Search for the cell housing the specified text and yield its [X, Y] center coordinate. 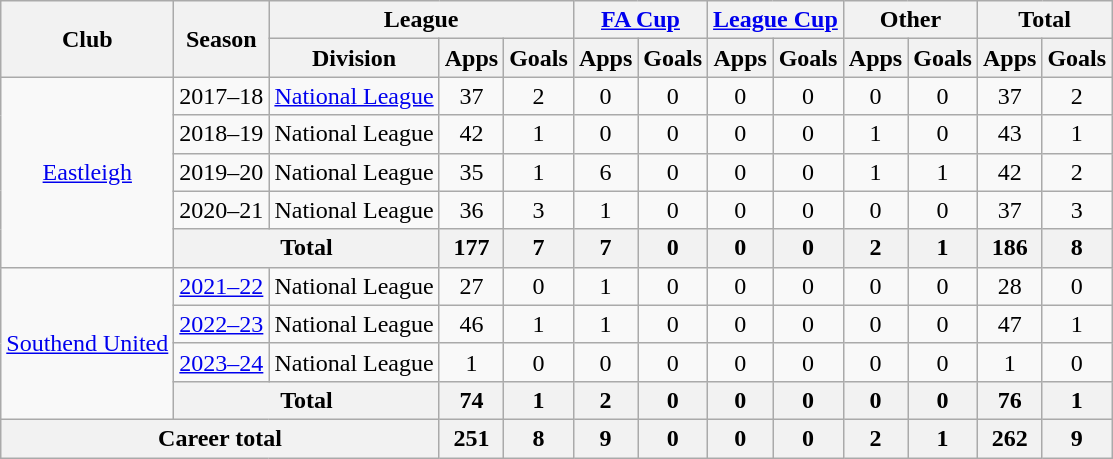
2022–23 [222, 324]
251 [471, 438]
35 [471, 172]
46 [471, 324]
2019–20 [222, 172]
Other [910, 20]
Division [354, 58]
47 [1009, 324]
6 [605, 172]
League Cup [776, 20]
Southend United [88, 343]
Career total [220, 438]
28 [1009, 286]
43 [1009, 134]
2023–24 [222, 362]
76 [1009, 400]
2020–21 [222, 210]
186 [1009, 248]
74 [471, 400]
36 [471, 210]
Season [222, 39]
177 [471, 248]
Eastleigh [88, 172]
League [421, 20]
Club [88, 39]
27 [471, 286]
2021–22 [222, 286]
262 [1009, 438]
FA Cup [640, 20]
2017–18 [222, 96]
2018–19 [222, 134]
